Locate the cell with the specified text and output its (X, Y) center coordinate. 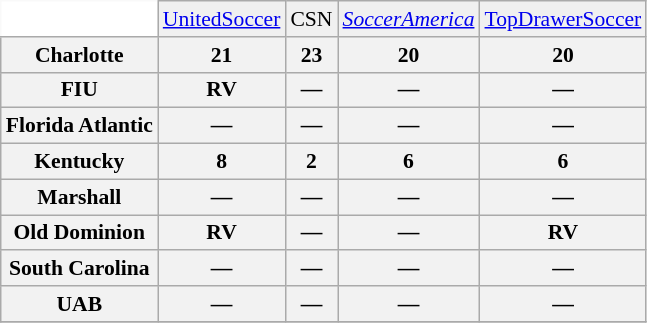
Kentucky (80, 162)
South Carolina (80, 269)
FIU (80, 90)
21 (222, 55)
UnitedSoccer (222, 19)
Old Dominion (80, 233)
8 (222, 162)
SoccerAmerica (409, 19)
Charlotte (80, 55)
Marshall (80, 197)
Florida Atlantic (80, 126)
TopDrawerSoccer (564, 19)
2 (311, 162)
23 (311, 55)
UAB (80, 304)
CSN (311, 19)
